Return the (X, Y) coordinate for the center point of the cell that contains the specified text.  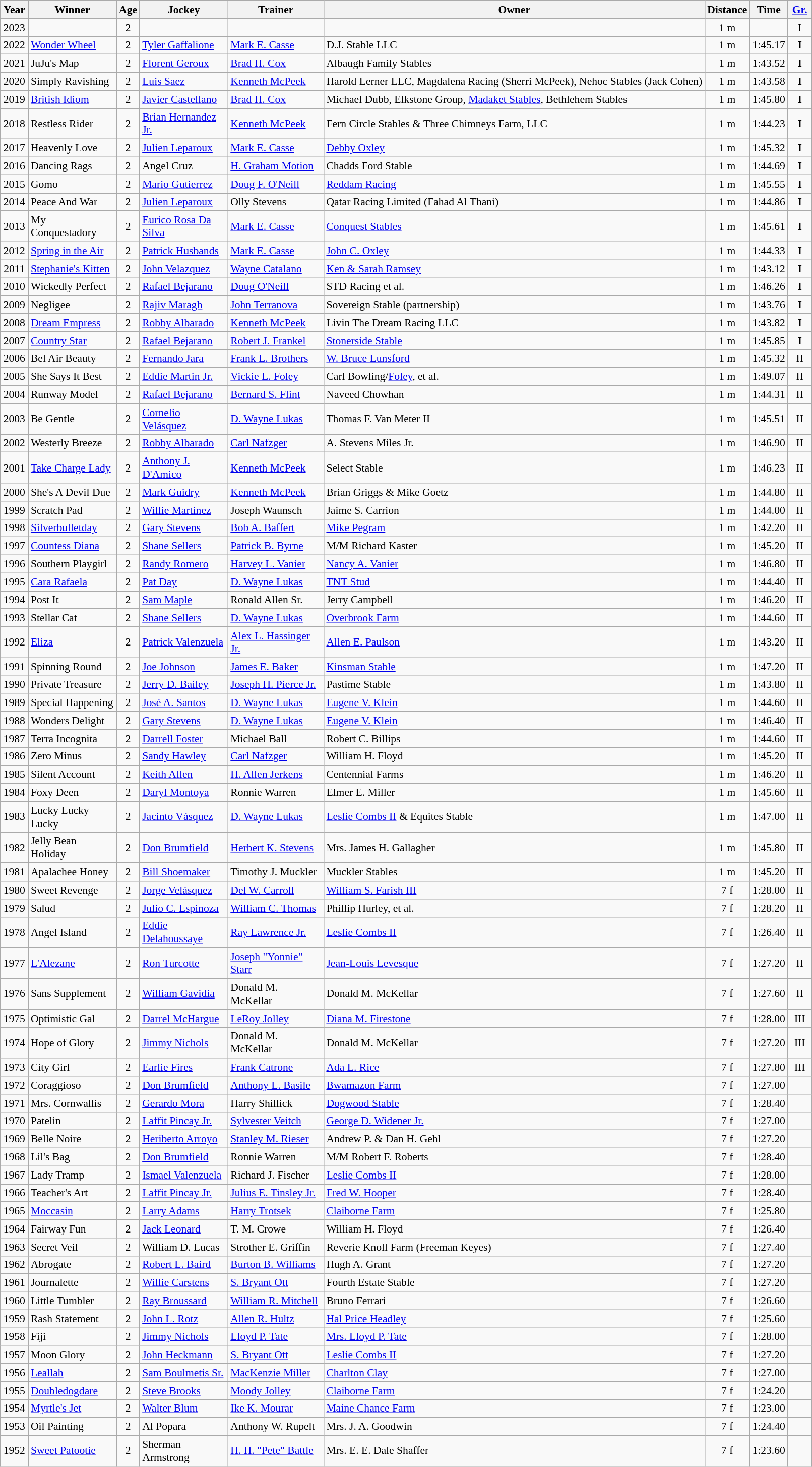
1962 (14, 1265)
1961 (14, 1283)
Hugh A. Grant (514, 1265)
1955 (14, 1391)
Journalette (73, 1283)
1998 (14, 528)
Patrick Husbands (183, 251)
Burton B. Williams (276, 1265)
Qatar Racing Limited (Fahad Al Thani) (514, 202)
1964 (14, 1229)
Randy Romero (183, 564)
She's A Devil Due (73, 492)
1:27.40 (768, 1247)
1984 (14, 793)
2011 (14, 269)
Silverbulletday (73, 528)
Jerry Campbell (514, 600)
John L. Rotz (183, 1319)
Salud (73, 908)
Lil's Bag (73, 1157)
Lucky Lucky Lucky (73, 817)
Harry Shillick (276, 1103)
2007 (14, 341)
Anthony W. Rupelt (276, 1427)
1:44.31 (768, 395)
1:49.07 (768, 377)
Charlton Clay (514, 1373)
Willie Martinez (183, 510)
2002 (14, 443)
Gerardo Mora (183, 1103)
Scratch Pad (73, 510)
1995 (14, 582)
Fairway Fun (73, 1229)
1992 (14, 642)
Heavenly Love (73, 148)
Robert C. Billips (514, 739)
Private Treasure (73, 685)
Harvey L. Vanier (276, 564)
1999 (14, 510)
1:25.80 (768, 1211)
2021 (14, 64)
Jorge Velásquez (183, 890)
Stephanie's Kitten (73, 269)
Livin The Dream Racing LLC (514, 323)
Brian Hernandez Jr. (183, 124)
1977 (14, 963)
2017 (14, 148)
Eddie Delahoussaye (183, 932)
Olly Stevens (276, 202)
2020 (14, 82)
Negligee (73, 305)
1971 (14, 1103)
Foxy Deen (73, 793)
1993 (14, 618)
Spring in the Air (73, 251)
1989 (14, 703)
1988 (14, 721)
Bernard S. Flint (276, 395)
1991 (14, 667)
Westerly Breeze (73, 443)
She Says It Best (73, 377)
1968 (14, 1157)
2004 (14, 395)
Peace And War (73, 202)
1:42.20 (768, 528)
1972 (14, 1085)
1981 (14, 872)
William C. Thomas (276, 908)
Patrick B. Byrne (276, 546)
MacKenzie Miller (276, 1373)
1:46.26 (768, 287)
José A. Santos (183, 703)
Herbert K. Stevens (276, 847)
1:44.80 (768, 492)
Wonder Wheel (73, 45)
H. H. "Pete" Battle (276, 1451)
Jacinto Vásquez (183, 817)
Jack Leonard (183, 1229)
2018 (14, 124)
Alex L. Hassinger Jr. (276, 642)
Eurico Rosa Da Silva (183, 227)
Moody Jolley (276, 1391)
Runway Model (73, 395)
Sandy Hawley (183, 756)
Angel Island (73, 932)
James E. Baker (276, 667)
2008 (14, 323)
Bruno Ferrari (514, 1301)
Owner (514, 10)
Silent Account (73, 775)
1957 (14, 1355)
Frank L. Brothers (276, 359)
Post It (73, 600)
1:44.69 (768, 166)
1966 (14, 1193)
Special Happening (73, 703)
Sam Boulmetis Sr. (183, 1373)
My Conquestadory (73, 227)
1:43.52 (768, 64)
William D. Lucas (183, 1247)
2000 (14, 492)
Bill Shoemaker (183, 872)
Del W. Carroll (276, 890)
Doug F. O'Neill (276, 184)
Doubledogdare (73, 1391)
1:46.90 (768, 443)
Ray Broussard (183, 1301)
Patrick Valenzuela (183, 642)
STD Racing et al. (514, 287)
Darrell Foster (183, 739)
1:26.60 (768, 1301)
Fernando Jara (183, 359)
Mario Gutierrez (183, 184)
Joseph "Yonnie" Starr (276, 963)
Stellar Cat (73, 618)
Simply Ravishing (73, 82)
City Girl (73, 1068)
Pat Day (183, 582)
Thomas F. Van Meter II (514, 419)
1:46.40 (768, 721)
Cornelio Velásquez (183, 419)
1975 (14, 1019)
Stonerside Stable (514, 341)
Angel Cruz (183, 166)
Mike Pegram (514, 528)
George D. Widener Jr. (514, 1121)
Leallah (73, 1373)
1:28.20 (768, 908)
Wonders Delight (73, 721)
1:24.20 (768, 1391)
Countess Diana (73, 546)
Joseph H. Pierce Jr. (276, 685)
Trainer (276, 10)
Robert J. Frankel (276, 341)
TNT Stud (514, 582)
Oil Painting (73, 1427)
British Idiom (73, 99)
Mrs. Lloyd P. Tate (514, 1337)
Secret Veil (73, 1247)
1:45.61 (768, 227)
Hope of Glory (73, 1043)
1956 (14, 1373)
Lloyd P. Tate (276, 1337)
Strother E. Griffin (276, 1247)
2015 (14, 184)
Daryl Montoya (183, 793)
1:47.00 (768, 817)
Doug O'Neill (276, 287)
1:45.85 (768, 341)
Sam Maple (183, 600)
1:43.58 (768, 82)
1994 (14, 600)
Al Popara (183, 1427)
Sherman Armstrong (183, 1451)
John Velazquez (183, 269)
Fiji (73, 1337)
Jockey (183, 10)
1996 (14, 564)
1987 (14, 739)
Take Charge Lady (73, 468)
1980 (14, 890)
Dancing Rags (73, 166)
2012 (14, 251)
Elmer E. Miller (514, 793)
1997 (14, 546)
Maine Chance Farm (514, 1409)
2014 (14, 202)
1985 (14, 775)
Mrs. E. E. Dale Shaffer (514, 1451)
1:46.80 (768, 564)
Jelly Bean Holiday (73, 847)
Phillip Hurley, et al. (514, 908)
Timothy J. Muckler (276, 872)
H. Allen Jerkens (276, 775)
Javier Castellano (183, 99)
1969 (14, 1139)
Julius E. Tinsley Jr. (276, 1193)
Anthony L. Basile (276, 1085)
Carl Bowling/Foley, et al. (514, 377)
Kinsman Stable (514, 667)
Bwamazon Farm (514, 1085)
Frank Catrone (276, 1068)
Gomo (73, 184)
L'Alezane (73, 963)
Time (768, 10)
Leslie Combs II & Equites Stable (514, 817)
Eliza (73, 642)
Rash Statement (73, 1319)
1:44.23 (768, 124)
Moon Glory (73, 1355)
D.J. Stable LLC (514, 45)
Moccasin (73, 1211)
Southern Playgirl (73, 564)
Michael Ball (276, 739)
1982 (14, 847)
1:45.60 (768, 793)
Naveed Chowhan (514, 395)
Country Star (73, 341)
Mrs. J. A. Goodwin (514, 1427)
Darrel McHargue (183, 1019)
1963 (14, 1247)
1:23.00 (768, 1409)
Mrs. Cornwallis (73, 1103)
Reddam Racing (514, 184)
1958 (14, 1337)
John Terranova (276, 305)
JuJu's Map (73, 64)
Steve Brooks (183, 1391)
1:44.86 (768, 202)
Ike K. Mourar (276, 1409)
Allen E. Paulson (514, 642)
Heriberto Arroyo (183, 1139)
Lady Tramp (73, 1175)
1983 (14, 817)
Ray Lawrence Jr. (276, 932)
1970 (14, 1121)
1:47.20 (768, 667)
Julio C. Espinoza (183, 908)
Fred W. Hooper (514, 1193)
William Gavidia (183, 994)
1954 (14, 1409)
Earlie Fires (183, 1068)
Harry Trotsek (276, 1211)
Select Stable (514, 468)
Ismael Valenzuela (183, 1175)
Debby Oxley (514, 148)
Pastime Stable (514, 685)
Albaugh Family Stables (514, 64)
Teacher's Art (73, 1193)
Rajiv Maragh (183, 305)
Sans Supplement (73, 994)
Luis Saez (183, 82)
Conquest Stables (514, 227)
1:25.60 (768, 1319)
Cara Rafaela (73, 582)
Ron Turcotte (183, 963)
Myrtle's Jet (73, 1409)
William R. Mitchell (276, 1301)
Vickie L. Foley (276, 377)
1979 (14, 908)
Sovereign Stable (partnership) (514, 305)
Bob A. Baffert (276, 528)
2022 (14, 45)
Nancy A. Vanier (514, 564)
2005 (14, 377)
Abrogate (73, 1265)
1953 (14, 1427)
1:43.82 (768, 323)
1:45.55 (768, 184)
1978 (14, 932)
Tyler Gaffalione (183, 45)
2016 (14, 166)
1959 (14, 1319)
Age (128, 10)
Jerry D. Bailey (183, 685)
Distance (727, 10)
Winner (73, 10)
Andrew P. & Dan H. Gehl (514, 1139)
1952 (14, 1451)
Ronald Allen Sr. (276, 600)
Gr. (800, 10)
Reverie Knoll Farm (Freeman Keyes) (514, 1247)
Dogwood Stable (514, 1103)
Terra Incognita (73, 739)
Larry Adams (183, 1211)
Florent Geroux (183, 64)
1:44.40 (768, 582)
W. Bruce Lunsford (514, 359)
1967 (14, 1175)
Anthony J. D'Amico (183, 468)
Dream Empress (73, 323)
Mrs. James H. Gallagher (514, 847)
John Heckmann (183, 1355)
Mark Guidry (183, 492)
Allen R. Hultz (276, 1319)
1:44.33 (768, 251)
2013 (14, 227)
Richard J. Fischer (276, 1175)
1960 (14, 1301)
Wickedly Perfect (73, 287)
Jaime S. Carrion (514, 510)
A. Stevens Miles Jr. (514, 443)
Joseph Waunsch (276, 510)
2006 (14, 359)
1965 (14, 1211)
Ada L. Rice (514, 1068)
1:46.23 (768, 468)
1986 (14, 756)
2010 (14, 287)
1:27.60 (768, 994)
Jean-Louis Levesque (514, 963)
Coraggioso (73, 1085)
Harold Lerner LLC, Magdalena Racing (Sherri McPeek), Nehoc Stables (Jack Cohen) (514, 82)
Robert L. Baird (183, 1265)
Keith Allen (183, 775)
1:24.40 (768, 1427)
Walter Blum (183, 1409)
Restless Rider (73, 124)
Belle Noire (73, 1139)
1:43.76 (768, 305)
1:27.80 (768, 1068)
William S. Farish III (514, 890)
John C. Oxley (514, 251)
1976 (14, 994)
1:45.17 (768, 45)
Sweet Revenge (73, 890)
Willie Carstens (183, 1283)
Overbrook Farm (514, 618)
Optimistic Gal (73, 1019)
H. Graham Motion (276, 166)
Patelin (73, 1121)
Spinning Round (73, 667)
2023 (14, 28)
Little Tumbler (73, 1301)
Year (14, 10)
Be Gentle (73, 419)
Joe Johnson (183, 667)
Diana M. Firestone (514, 1019)
Apalachee Honey (73, 872)
T. M. Crowe (276, 1229)
Hal Price Headley (514, 1319)
2009 (14, 305)
1:23.60 (768, 1451)
1974 (14, 1043)
Fern Circle Stables & Three Chimneys Farm, LLC (514, 124)
1:45.51 (768, 419)
1:43.12 (768, 269)
M/M Richard Kaster (514, 546)
2003 (14, 419)
Stanley M. Rieser (276, 1139)
2019 (14, 99)
Sylvester Veitch (276, 1121)
1:43.20 (768, 642)
Zero Minus (73, 756)
Bel Air Beauty (73, 359)
1:43.80 (768, 685)
Brian Griggs & Mike Goetz (514, 492)
Michael Dubb, Elkstone Group, Madaket Stables, Bethlehem Stables (514, 99)
1973 (14, 1068)
1990 (14, 685)
Ken & Sarah Ramsey (514, 269)
Chadds Ford Stable (514, 166)
M/M Robert F. Roberts (514, 1157)
2001 (14, 468)
Muckler Stables (514, 872)
Wayne Catalano (276, 269)
1:44.00 (768, 510)
Centennial Farms (514, 775)
LeRoy Jolley (276, 1019)
Sweet Patootie (73, 1451)
Eddie Martin Jr. (183, 377)
Fourth Estate Stable (514, 1283)
